Output the (X, Y) coordinate of the center of the cell containing the given text.  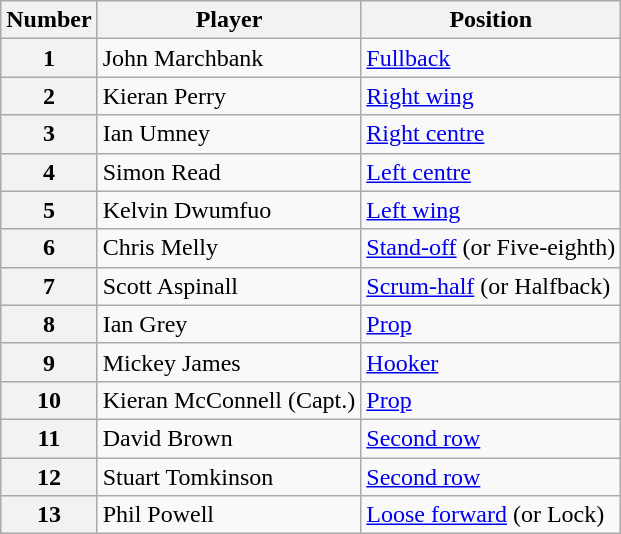
Hooker (491, 362)
Player (229, 20)
Right wing (491, 96)
6 (49, 248)
4 (49, 172)
10 (49, 400)
9 (49, 362)
Fullback (491, 58)
Position (491, 20)
3 (49, 134)
Chris Melly (229, 248)
8 (49, 324)
2 (49, 96)
Simon Read (229, 172)
Kieran McConnell (Capt.) (229, 400)
Scrum-half (or Halfback) (491, 286)
Left wing (491, 210)
Scott Aspinall (229, 286)
Kieran Perry (229, 96)
Kelvin Dwumfuo (229, 210)
Left centre (491, 172)
11 (49, 438)
John Marchbank (229, 58)
Right centre (491, 134)
5 (49, 210)
13 (49, 515)
Ian Grey (229, 324)
Mickey James (229, 362)
Stand-off (or Five-eighth) (491, 248)
Loose forward (or Lock) (491, 515)
Ian Umney (229, 134)
7 (49, 286)
Phil Powell (229, 515)
Number (49, 20)
Stuart Tomkinson (229, 477)
12 (49, 477)
David Brown (229, 438)
1 (49, 58)
